Output the [X, Y] coordinate of the center of the cell containing the given text.  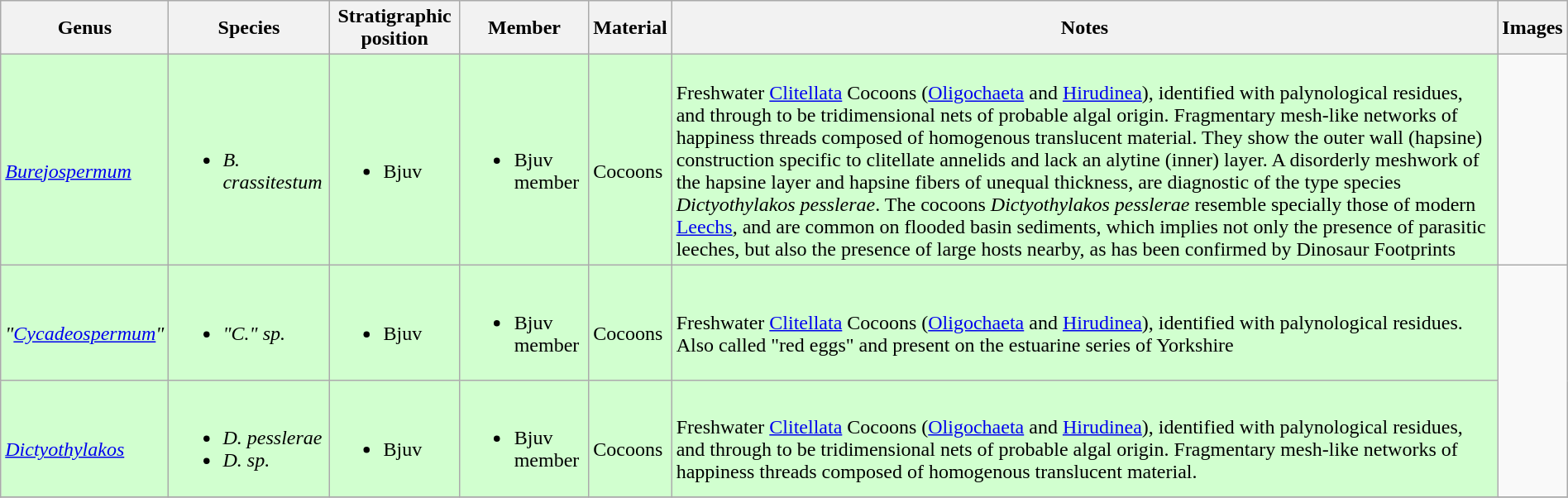
"C." sp. [249, 323]
D. pessleraeD. sp. [249, 438]
Stratigraphic position [394, 28]
B. crassitestum [249, 160]
Dictyothylakos [84, 438]
Genus [84, 28]
Species [249, 28]
Material [630, 28]
"Cycadeospermum" [84, 323]
Member [524, 28]
Burejospermum [84, 160]
Notes [1085, 28]
Images [1532, 28]
